Extract the [x, y] coordinate from the center of the cell holding the provided text.  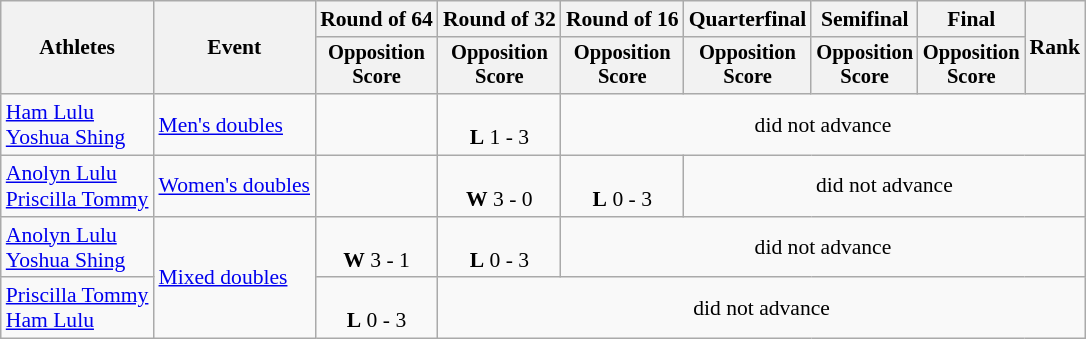
Round of 64 [376, 19]
W 3 - 1 [376, 248]
Anolyn LuluPriscilla Tommy [78, 186]
W 3 - 0 [500, 186]
Event [234, 48]
Men's doubles [234, 124]
Priscilla TommyHam Lulu [78, 308]
Round of 32 [500, 19]
Rank [1056, 48]
Semifinal [864, 19]
Anolyn LuluYoshua Shing [78, 248]
Athletes [78, 48]
Mixed doubles [234, 278]
Final [972, 19]
L 1 - 3 [500, 124]
Women's doubles [234, 186]
Round of 16 [622, 19]
Quarterfinal [748, 19]
Ham LuluYoshua Shing [78, 124]
